Find where the given text appears and provide that cell's center as [x, y] coordinate. 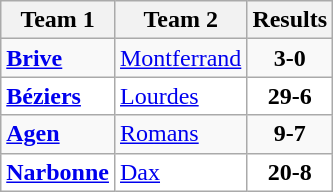
Team 1 [58, 20]
Narbonne [58, 172]
Agen [58, 134]
Team 2 [180, 20]
9-7 [290, 134]
Lourdes [180, 96]
29-6 [290, 96]
Dax [180, 172]
Béziers [58, 96]
Romans [180, 134]
Montferrand [180, 58]
20-8 [290, 172]
Results [290, 20]
Brive [58, 58]
3-0 [290, 58]
